Determine the (x, y) coordinate at the center of the cell enclosing the given text.  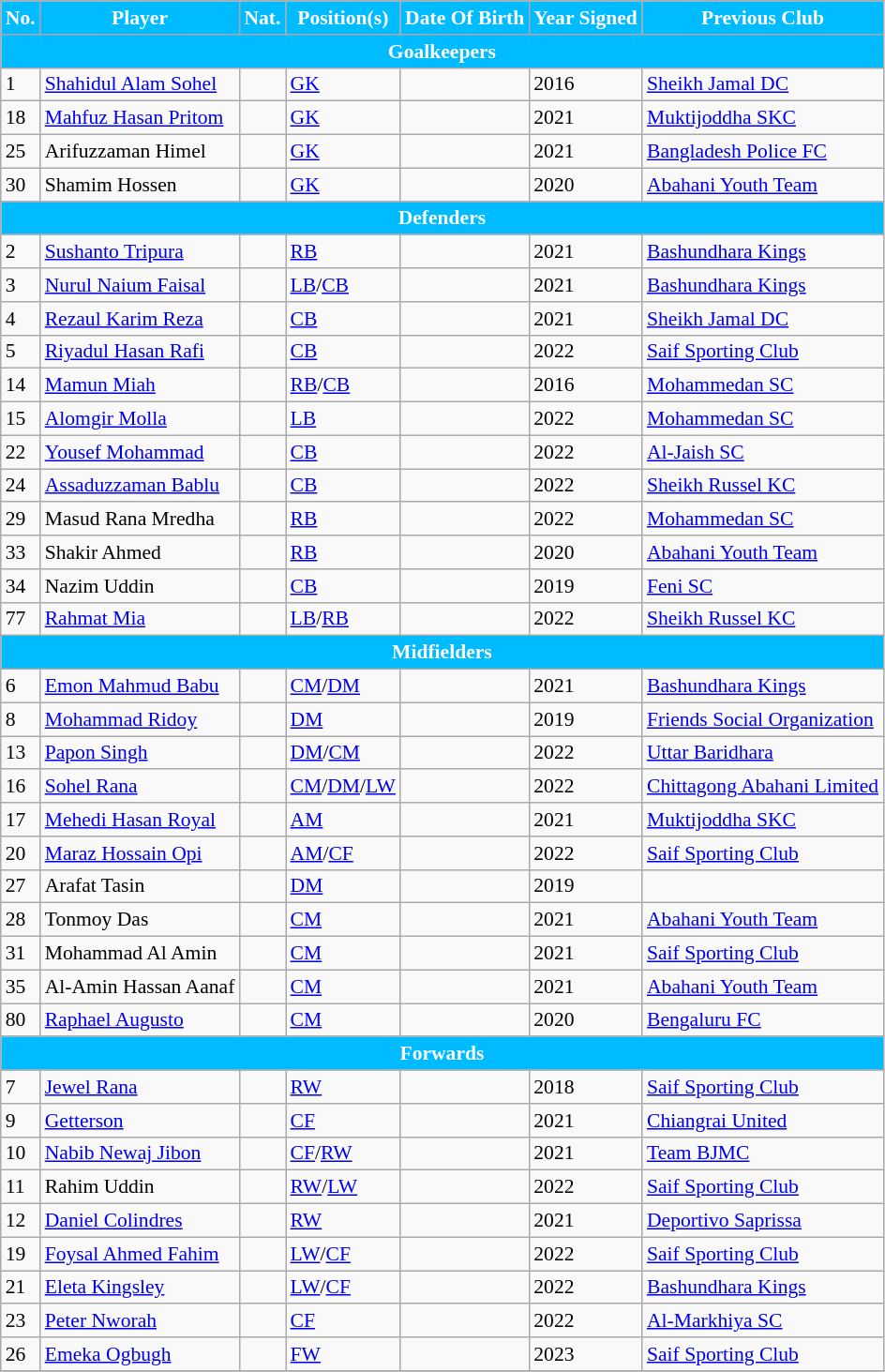
Shakir Ahmed (141, 552)
Chittagong Abahani Limited (763, 787)
4 (21, 319)
CF/RW (343, 1153)
2 (21, 252)
CM/DM/LW (343, 787)
Nazim Uddin (141, 586)
Shahidul Alam Sohel (141, 84)
Yousef Mohammad (141, 452)
Peter Nworah (141, 1321)
RB/CB (343, 385)
2023 (585, 1354)
19 (21, 1254)
FW (343, 1354)
Goalkeepers (442, 52)
Eleta Kingsley (141, 1288)
Foysal Ahmed Fahim (141, 1254)
1 (21, 84)
31 (21, 954)
80 (21, 1020)
16 (21, 787)
Midfielders (442, 653)
18 (21, 118)
Team BJMC (763, 1153)
2018 (585, 1087)
7 (21, 1087)
CM/DM (343, 686)
5 (21, 352)
Masud Rana Mredha (141, 520)
20 (21, 853)
Rahmat Mia (141, 619)
Assaduzzaman Bablu (141, 486)
LB/RB (343, 619)
LB/CB (343, 285)
6 (21, 686)
Alomgir Molla (141, 419)
Position(s) (343, 18)
Year Signed (585, 18)
Jewel Rana (141, 1087)
Shamim Hossen (141, 185)
Emeka Ogbugh (141, 1354)
77 (21, 619)
Mahfuz Hasan Pritom (141, 118)
11 (21, 1187)
LB (343, 419)
14 (21, 385)
35 (21, 987)
Mohammad Al Amin (141, 954)
Raphael Augusto (141, 1020)
Arifuzzaman Himel (141, 152)
Papon Singh (141, 753)
Forwards (442, 1054)
29 (21, 520)
Friends Social Organization (763, 719)
Bengaluru FC (763, 1020)
Sushanto Tripura (141, 252)
Feni SC (763, 586)
Player (141, 18)
12 (21, 1221)
Chiangrai United (763, 1121)
Emon Mahmud Babu (141, 686)
27 (21, 886)
Daniel Colindres (141, 1221)
17 (21, 820)
15 (21, 419)
22 (21, 452)
Getterson (141, 1121)
Nurul Naium Faisal (141, 285)
Nat. (262, 18)
DM/CM (343, 753)
RW/LW (343, 1187)
9 (21, 1121)
28 (21, 920)
Uttar Baridhara (763, 753)
Mamun Miah (141, 385)
Tonmoy Das (141, 920)
26 (21, 1354)
24 (21, 486)
Rahim Uddin (141, 1187)
Date Of Birth (465, 18)
Al-Amin Hassan Aanaf (141, 987)
25 (21, 152)
Mehedi Hasan Royal (141, 820)
3 (21, 285)
Defenders (442, 219)
Bangladesh Police FC (763, 152)
AM (343, 820)
Previous Club (763, 18)
34 (21, 586)
13 (21, 753)
Riyadul Hasan Rafi (141, 352)
21 (21, 1288)
30 (21, 185)
Al-Markhiya SC (763, 1321)
No. (21, 18)
Mohammad Ridoy (141, 719)
Deportivo Saprissa (763, 1221)
8 (21, 719)
Rezaul Karim Reza (141, 319)
Nabib Newaj Jibon (141, 1153)
Maraz Hossain Opi (141, 853)
Arafat Tasin (141, 886)
10 (21, 1153)
Sohel Rana (141, 787)
23 (21, 1321)
Al-Jaish SC (763, 452)
33 (21, 552)
AM/CF (343, 853)
